Capture the cell that displays the provided text and extract its (X, Y) central coordinate. 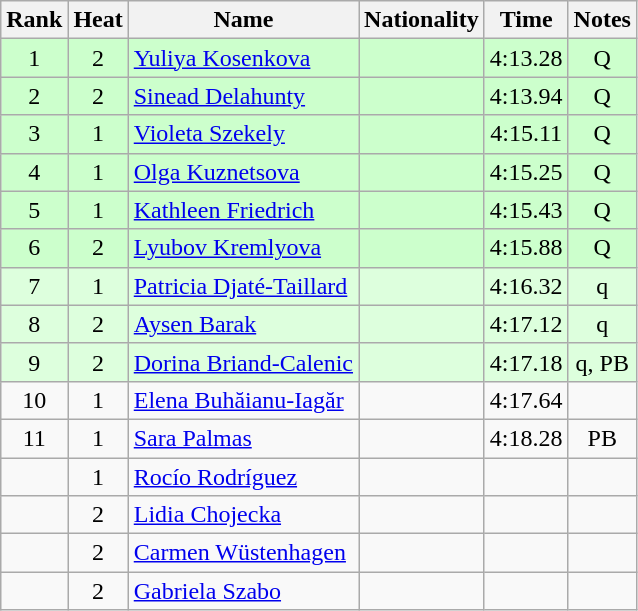
4:15.88 (526, 248)
4:17.12 (526, 324)
Name (243, 20)
3 (34, 134)
Yuliya Kosenkova (243, 58)
Elena Buhăianu-Iagăr (243, 400)
4 (34, 172)
Lyubov Kremlyova (243, 248)
4:13.28 (526, 58)
Rank (34, 20)
7 (34, 286)
4:17.64 (526, 400)
4:15.43 (526, 210)
4:16.32 (526, 286)
Nationality (422, 20)
Violeta Szekely (243, 134)
Carmen Wüstenhagen (243, 553)
PB (602, 438)
4:15.25 (526, 172)
Time (526, 20)
Patricia Djaté-Taillard (243, 286)
Olga Kuznetsova (243, 172)
Lidia Chojecka (243, 515)
Gabriela Szabo (243, 591)
8 (34, 324)
5 (34, 210)
10 (34, 400)
11 (34, 438)
4:18.28 (526, 438)
Dorina Briand-Calenic (243, 362)
Heat (98, 20)
Sara Palmas (243, 438)
4:15.11 (526, 134)
q, PB (602, 362)
9 (34, 362)
Notes (602, 20)
6 (34, 248)
Aysen Barak (243, 324)
4:17.18 (526, 362)
Kathleen Friedrich (243, 210)
4:13.94 (526, 96)
Rocío Rodríguez (243, 477)
Sinead Delahunty (243, 96)
